Extract the (x, y) coordinate from the center of the cell holding the provided text.  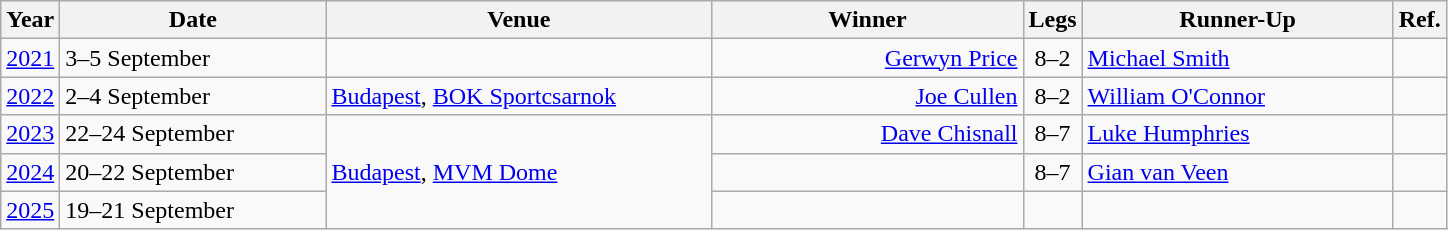
Luke Humphries (1238, 134)
22–24 September (193, 134)
Year (30, 20)
Winner (868, 20)
2022 (30, 96)
20–22 September (193, 172)
Budapest, MVM Dome (519, 172)
Date (193, 20)
Ref. (1420, 20)
Venue (519, 20)
Gian van Veen (1238, 172)
2023 (30, 134)
Runner-Up (1238, 20)
Joe Cullen (868, 96)
Dave Chisnall (868, 134)
William O'Connor (1238, 96)
Michael Smith (1238, 58)
3–5 September (193, 58)
Legs (1052, 20)
2024 (30, 172)
19–21 September (193, 210)
Budapest, BOK Sportcsarnok (519, 96)
2021 (30, 58)
2–4 September (193, 96)
2025 (30, 210)
Gerwyn Price (868, 58)
